Pinpoint the cell where the given text exists, returning its [X, Y] midpoint coordinate. 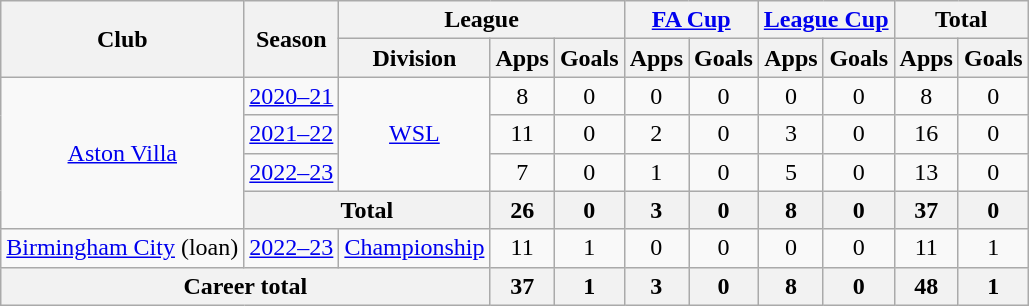
League [482, 20]
13 [926, 172]
Club [122, 39]
Birmingham City (loan) [122, 248]
League Cup [826, 20]
48 [926, 286]
WSL [414, 134]
26 [522, 210]
Championship [414, 248]
5 [790, 172]
2021–22 [292, 134]
Career total [246, 286]
FA Cup [691, 20]
16 [926, 134]
2 [656, 134]
7 [522, 172]
Division [414, 58]
Aston Villa [122, 153]
Season [292, 39]
2020–21 [292, 96]
